From the cell containing the given text, extract its center point as (X, Y) coordinate. 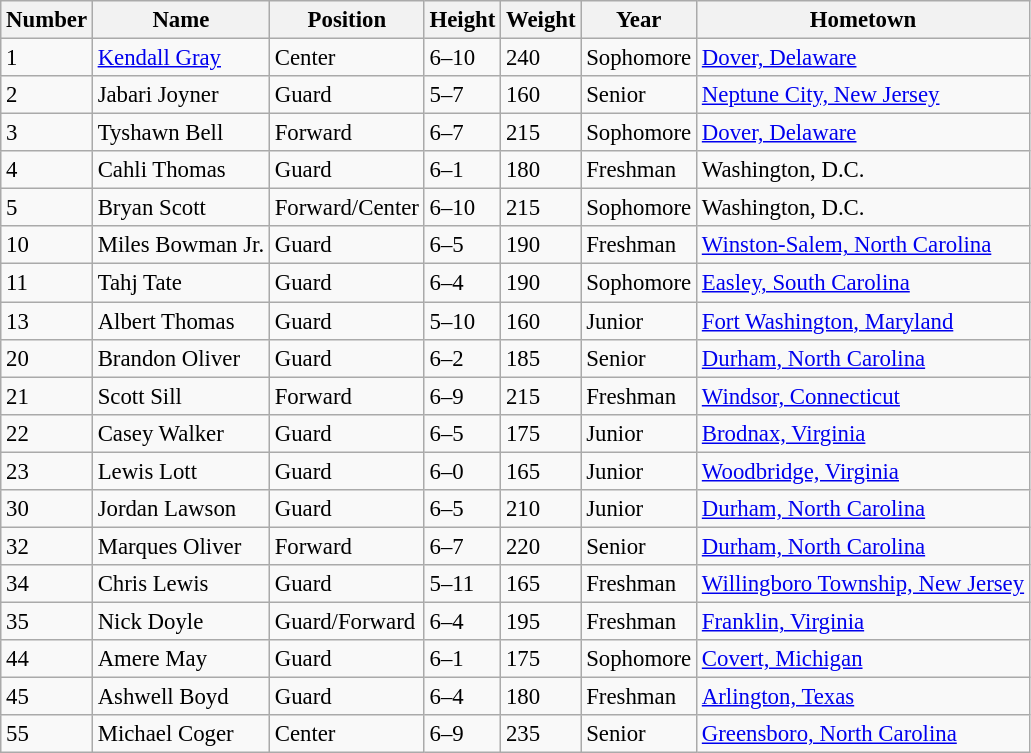
21 (47, 396)
Tahj Tate (180, 283)
2 (47, 95)
Easley, South Carolina (864, 283)
6–2 (462, 358)
55 (47, 734)
22 (47, 433)
Tyshawn Bell (180, 133)
5 (47, 208)
Arlington, Texas (864, 697)
Miles Bowman Jr. (180, 245)
Casey Walker (180, 433)
Brodnax, Virginia (864, 433)
Brandon Oliver (180, 358)
30 (47, 509)
4 (47, 170)
13 (47, 321)
Cahli Thomas (180, 170)
5–10 (462, 321)
Height (462, 20)
Greensboro, North Carolina (864, 734)
Scott Sill (180, 396)
Guard/Forward (346, 621)
Franklin, Virginia (864, 621)
Michael Coger (180, 734)
45 (47, 697)
Winston-Salem, North Carolina (864, 245)
Covert, Michigan (864, 659)
6–0 (462, 471)
Position (346, 20)
20 (47, 358)
Number (47, 20)
Name (180, 20)
220 (541, 546)
5–7 (462, 95)
235 (541, 734)
32 (47, 546)
Marques Oliver (180, 546)
23 (47, 471)
5–11 (462, 584)
210 (541, 509)
Neptune City, New Jersey (864, 95)
Lewis Lott (180, 471)
44 (47, 659)
11 (47, 283)
Weight (541, 20)
Ashwell Boyd (180, 697)
Jabari Joyner (180, 95)
Hometown (864, 20)
Fort Washington, Maryland (864, 321)
Amere May (180, 659)
35 (47, 621)
Albert Thomas (180, 321)
Kendall Gray (180, 58)
Bryan Scott (180, 208)
3 (47, 133)
34 (47, 584)
10 (47, 245)
195 (541, 621)
185 (541, 358)
Woodbridge, Virginia (864, 471)
1 (47, 58)
240 (541, 58)
Chris Lewis (180, 584)
Willingboro Township, New Jersey (864, 584)
Windsor, Connecticut (864, 396)
Jordan Lawson (180, 509)
Nick Doyle (180, 621)
Year (639, 20)
Forward/Center (346, 208)
